Scan for the cell matching the given text and deliver its [x, y] coordinate at center. 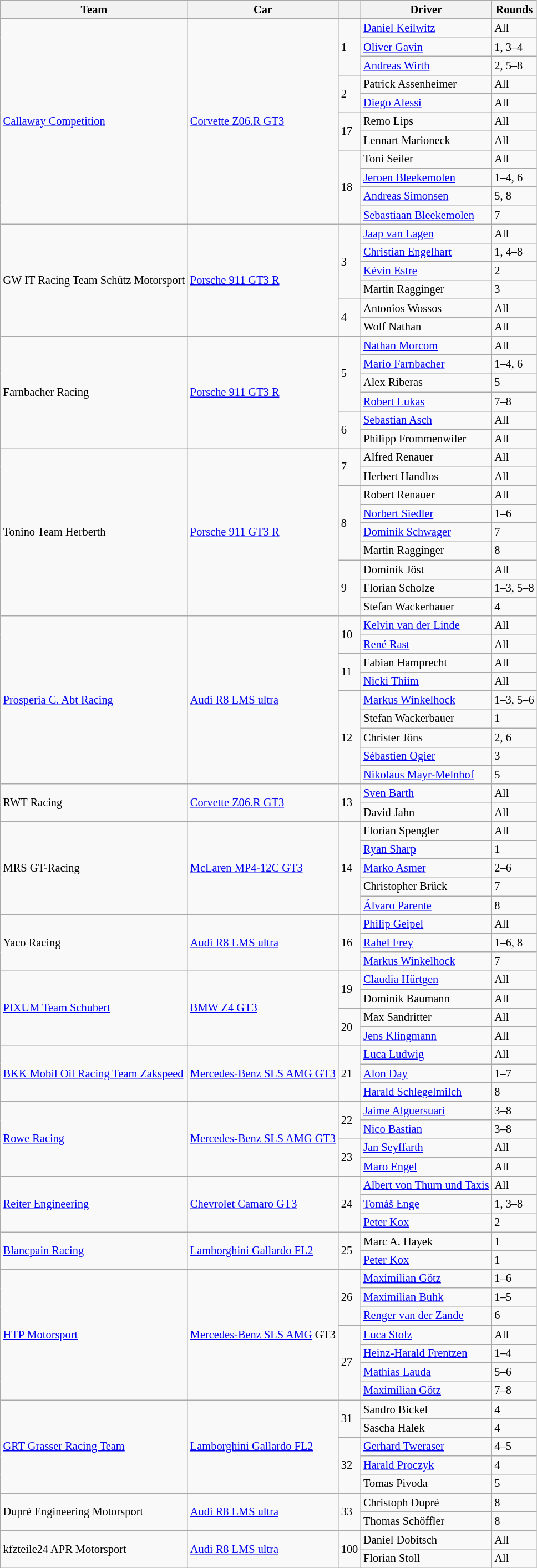
31 [349, 1418]
Robert Lukas [426, 401]
23 [349, 1157]
Christoph Dupré [426, 1503]
Rowe Racing [94, 1139]
Blancpain Racing [94, 1251]
Jaap van Lagen [426, 233]
1–3, 5–6 [514, 700]
Florian Scholze [426, 588]
Jeroen Bleekemolen [426, 177]
Christian Engelhart [426, 252]
Sascha Halek [426, 1428]
13 [349, 803]
Jens Klingmann [426, 1036]
Gerhard Tweraser [426, 1447]
Sven Barth [426, 793]
RWT Racing [94, 803]
Dominik Jöst [426, 569]
2–6 [514, 868]
Reiter Engineering [94, 1204]
GW IT Racing Team Schütz Motorsport [94, 280]
Tomas Pivoda [426, 1484]
11 [349, 672]
Christopher Brück [426, 887]
1, 3–8 [514, 1204]
Antonios Wossos [426, 308]
19 [349, 989]
Daniel Dobitsch [426, 1540]
Maro Engel [426, 1167]
Toni Seiler [426, 159]
22 [349, 1120]
Dupré Engineering Motorsport [94, 1511]
BKK Mobil Oil Racing Team Zakspeed [94, 1073]
2, 5–8 [514, 65]
David Jahn [426, 812]
Florian Spengler [426, 831]
Harald Proczyk [426, 1465]
Rounds [514, 9]
Philip Geipel [426, 924]
Dominik Baumann [426, 999]
McLaren MP4-12C GT3 [263, 868]
14 [349, 868]
Kévin Estre [426, 271]
12 [349, 737]
33 [349, 1511]
GRT Grasser Racing Team [94, 1447]
Álvaro Parente [426, 905]
Diego Alessi [426, 103]
Claudia Hürtgen [426, 980]
Driver [426, 9]
Nikolaus Mayr-Melnhof [426, 775]
Wolf Nathan [426, 327]
1–3, 5–8 [514, 588]
Thomas Schöffler [426, 1521]
1–4 [514, 1353]
Norbert Siedler [426, 513]
René Rast [426, 644]
20 [349, 1027]
Alfred Renauer [426, 457]
Fabian Hamprecht [426, 663]
MRS GT-Racing [94, 868]
Daniel Keilwitz [426, 28]
Maximilian Buhk [426, 1297]
Team [94, 9]
Sandro Bickel [426, 1409]
Callaway Competition [94, 121]
10 [349, 634]
Sebastiaan Bleekemolen [426, 215]
Prosperia C. Abt Racing [94, 700]
Renger van der Zande [426, 1316]
Luca Stolz [426, 1335]
17 [349, 131]
Harald Schlegelmilch [426, 1092]
16 [349, 943]
Nathan Morcom [426, 345]
Andreas Simonsen [426, 196]
1–5 [514, 1297]
4–5 [514, 1447]
Florian Stoll [426, 1559]
Car [263, 9]
Alex Riberas [426, 383]
Mathias Lauda [426, 1372]
Sébastien Ogier [426, 756]
PIXUM Team Schubert [94, 1008]
27 [349, 1363]
Luca Ludwig [426, 1055]
Patrick Assenheimer [426, 84]
Herbert Handlos [426, 476]
Dominik Schwager [426, 532]
Jaime Alguersuari [426, 1111]
25 [349, 1251]
26 [349, 1297]
1, 4–8 [514, 252]
Jan Seyffarth [426, 1148]
Alon Day [426, 1073]
5–6 [514, 1372]
18 [349, 187]
100 [349, 1549]
9 [349, 588]
Marc A. Hayek [426, 1241]
Chevrolet Camaro GT3 [263, 1204]
kfzteile24 APR Motorsport [94, 1549]
Kelvin van der Linde [426, 625]
Albert von Thurn und Taxis [426, 1185]
Yaco Racing [94, 943]
Philipp Frommenwiler [426, 439]
Christer Jöns [426, 737]
Sebastian Asch [426, 420]
Oliver Gavin [426, 47]
BMW Z4 GT3 [263, 1008]
Mario Farnbacher [426, 364]
Marko Asmer [426, 868]
32 [349, 1465]
Tonino Team Herberth [94, 532]
Andreas Wirth [426, 65]
HTP Motorsport [94, 1335]
Nicki Thiim [426, 681]
24 [349, 1204]
5, 8 [514, 196]
Ryan Sharp [426, 849]
Max Sandritter [426, 1017]
2, 6 [514, 737]
1–7 [514, 1073]
Nico Bastian [426, 1129]
Rahel Frey [426, 943]
Farnbacher Racing [94, 392]
1–6, 8 [514, 943]
21 [349, 1073]
1, 3–4 [514, 47]
Remo Lips [426, 121]
Robert Renauer [426, 495]
Tomáš Enge [426, 1204]
Heinz-Harald Frentzen [426, 1353]
Lennart Marioneck [426, 140]
